Identify which cell holds the provided text, then report its (x, y) central coordinate. 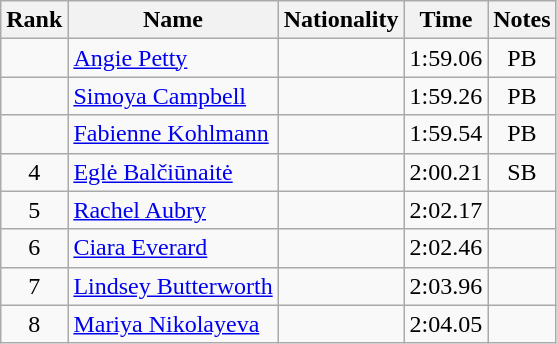
Rachel Aubry (173, 210)
Nationality (341, 20)
8 (34, 324)
Time (446, 20)
Mariya Nikolayeva (173, 324)
Notes (522, 20)
Simoya Campbell (173, 96)
Eglė Balčiūnaitė (173, 172)
2:02.17 (446, 210)
Fabienne Kohlmann (173, 134)
SB (522, 172)
Name (173, 20)
Lindsey Butterworth (173, 286)
1:59.26 (446, 96)
4 (34, 172)
5 (34, 210)
1:59.06 (446, 58)
6 (34, 248)
7 (34, 286)
2:00.21 (446, 172)
2:04.05 (446, 324)
2:02.46 (446, 248)
1:59.54 (446, 134)
Angie Petty (173, 58)
2:03.96 (446, 286)
Rank (34, 20)
Ciara Everard (173, 248)
